Search for the cell housing the specified text and yield its [x, y] center coordinate. 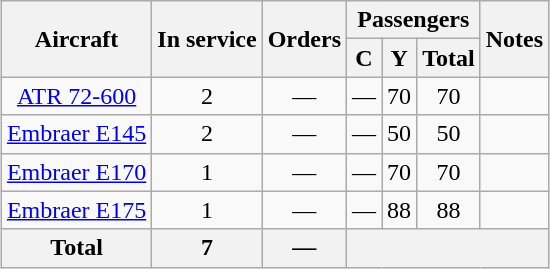
Embraer E145 [76, 134]
7 [207, 248]
C [364, 58]
Y [400, 58]
Passengers [414, 20]
Notes [514, 39]
Embraer E170 [76, 172]
Embraer E175 [76, 210]
ATR 72-600 [76, 96]
In service [207, 39]
Orders [304, 39]
Aircraft [76, 39]
